Output the [x, y] coordinate of the center of the cell containing the given text.  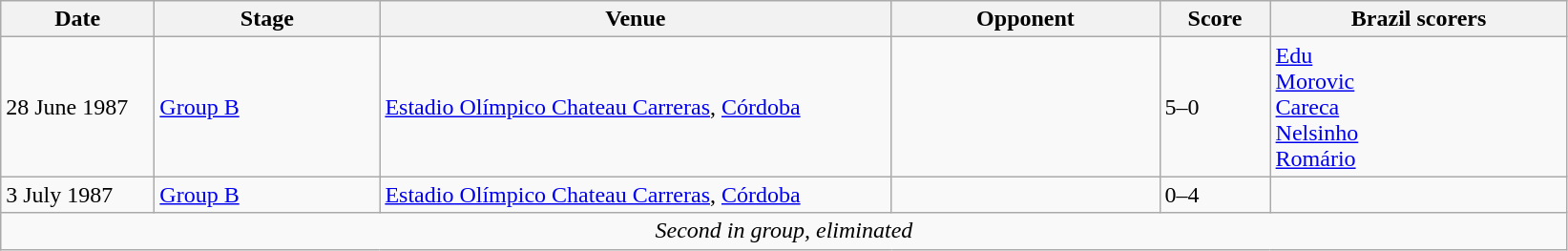
0–4 [1215, 195]
Edu Morovic Careca Nelsinho Romário [1418, 107]
Stage [267, 19]
5–0 [1215, 107]
Date [78, 19]
Second in group, eliminated [784, 231]
28 June 1987 [78, 107]
Venue [636, 19]
Brazil scorers [1418, 19]
3 July 1987 [78, 195]
Score [1215, 19]
Opponent [1025, 19]
